Scan for the cell matching the given text and deliver its (X, Y) coordinate at center. 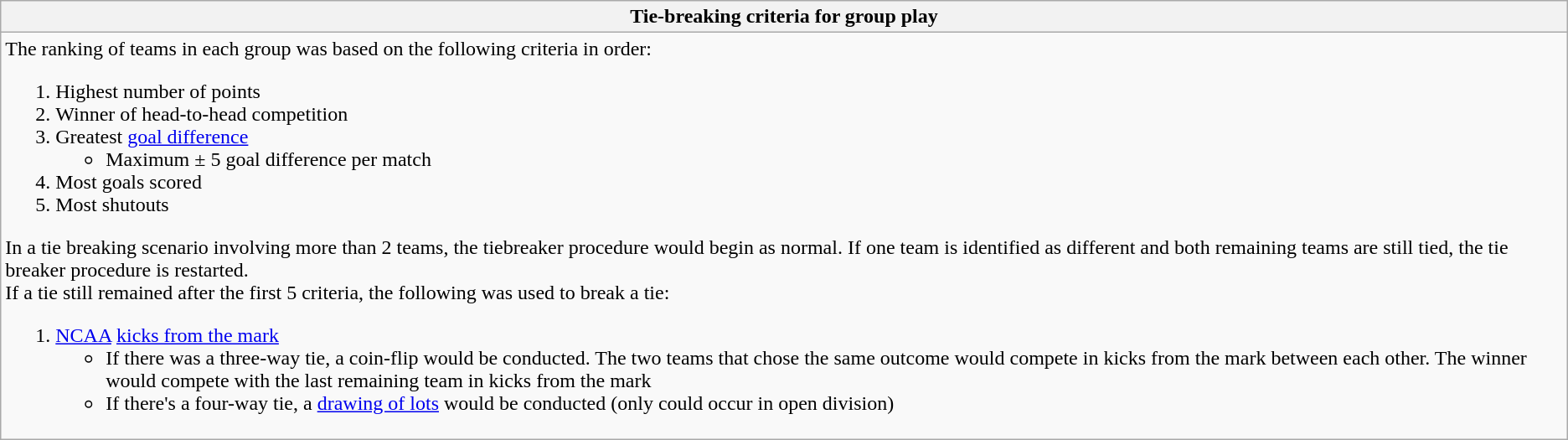
Tie-breaking criteria for group play (784, 17)
